Scan for the cell matching the given text and deliver its [X, Y] coordinate at center. 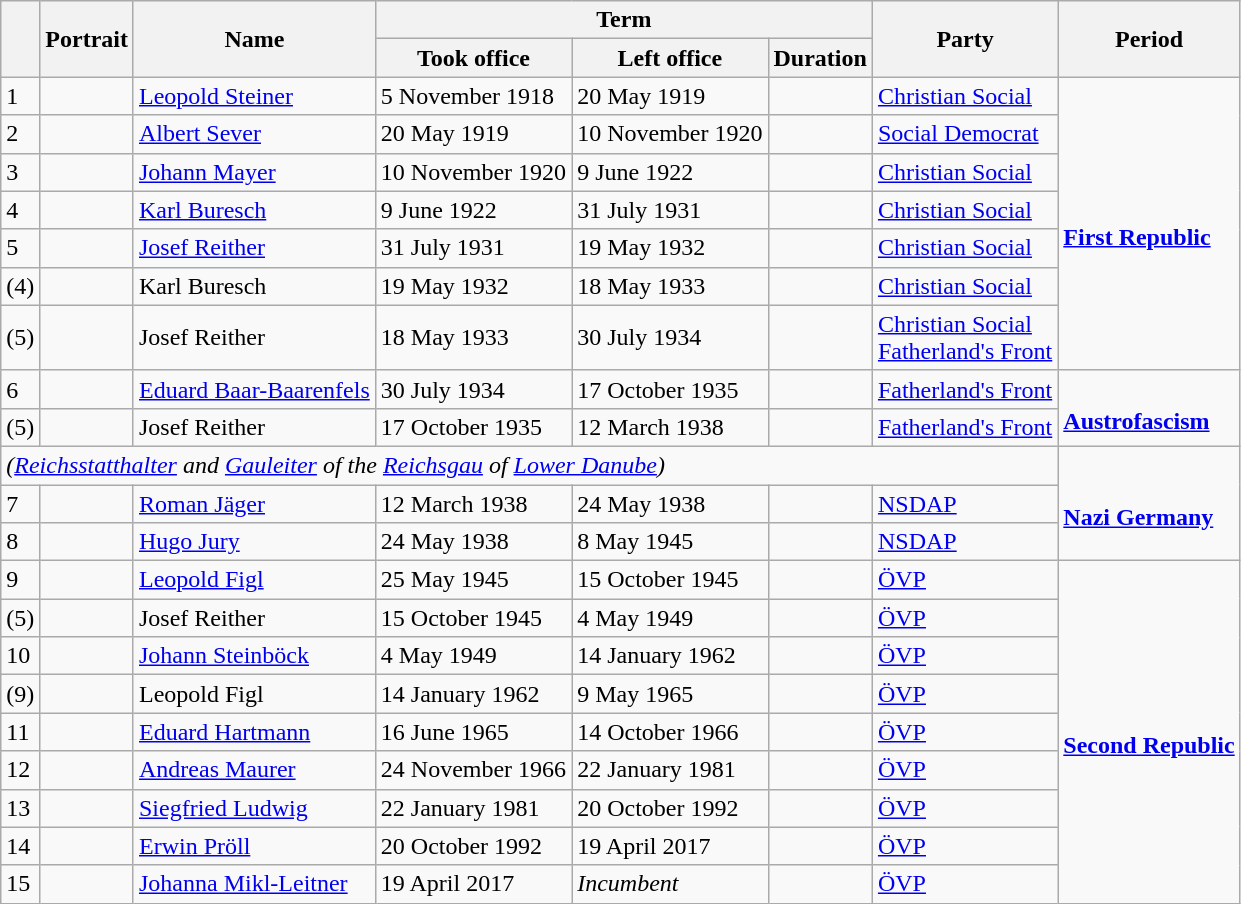
(4) [20, 286]
Austrofascism [1149, 408]
25 May 1945 [473, 580]
Second Republic [1149, 732]
12 [20, 770]
10 [20, 656]
Term [624, 20]
4 [20, 210]
Erwin Pröll [254, 846]
First Republic [1149, 224]
Christian SocialFatherland's Front [964, 338]
2 [20, 134]
Albert Sever [254, 134]
Incumbent [670, 884]
Johann Mayer [254, 172]
Period [1149, 39]
(9) [20, 694]
Social Democrat [964, 134]
Johanna Mikl-Leitner [254, 884]
Nazi Germany [1149, 503]
Leopold Steiner [254, 96]
Roman Jäger [254, 503]
8 [20, 542]
3 [20, 172]
Portrait [87, 39]
Johann Steinböck [254, 656]
Took office [473, 58]
Hugo Jury [254, 542]
9 May 1965 [670, 694]
Duration [820, 58]
8 May 1945 [670, 542]
Andreas Maurer [254, 770]
16 June 1965 [473, 732]
Eduard Baar-Baarenfels [254, 389]
14 [20, 846]
7 [20, 503]
9 [20, 580]
Siegfried Ludwig [254, 808]
1 [20, 96]
5 November 1918 [473, 96]
13 [20, 808]
6 [20, 389]
Eduard Hartmann [254, 732]
(Reichsstatthalter and Gauleiter of the Reichsgau of Lower Danube) [530, 465]
15 [20, 884]
Party [964, 39]
11 [20, 732]
Left office [670, 58]
5 [20, 248]
14 October 1966 [670, 732]
24 November 1966 [473, 770]
Name [254, 39]
